Detect which cell encompasses the target text, then output its [X, Y] center coordinate. 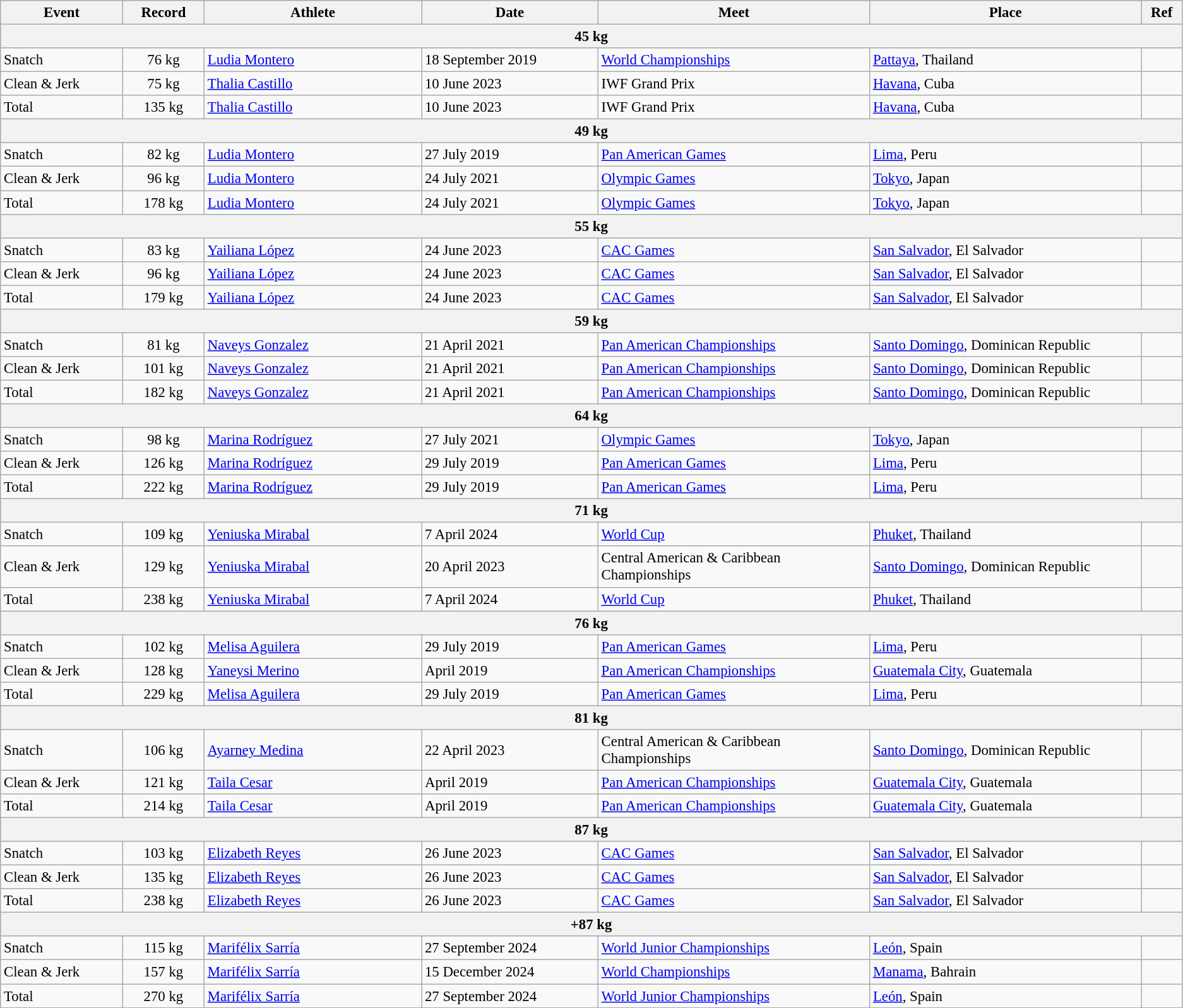
115 kg [163, 949]
45 kg [591, 37]
128 kg [163, 670]
55 kg [591, 226]
109 kg [163, 535]
103 kg [163, 853]
83 kg [163, 250]
102 kg [163, 646]
59 kg [591, 321]
49 kg [591, 131]
87 kg [591, 830]
182 kg [163, 392]
222 kg [163, 487]
18 September 2019 [510, 60]
75 kg [163, 84]
214 kg [163, 806]
126 kg [163, 463]
Record [163, 13]
64 kg [591, 416]
+87 kg [591, 925]
15 December 2024 [510, 972]
98 kg [163, 440]
121 kg [163, 782]
Date [510, 13]
27 July 2021 [510, 440]
82 kg [163, 155]
Place [1006, 13]
Meet [734, 13]
Event [62, 13]
71 kg [591, 511]
157 kg [163, 972]
106 kg [163, 750]
20 April 2023 [510, 567]
22 April 2023 [510, 750]
229 kg [163, 694]
270 kg [163, 996]
179 kg [163, 297]
Manama, Bahrain [1006, 972]
Ref [1162, 13]
Ayarney Medina [312, 750]
Athlete [312, 13]
101 kg [163, 369]
Pattaya, Thailand [1006, 60]
27 July 2019 [510, 155]
129 kg [163, 567]
178 kg [163, 203]
Yaneysi Merino [312, 670]
